Identify which cell holds the provided text, then report its [X, Y] central coordinate. 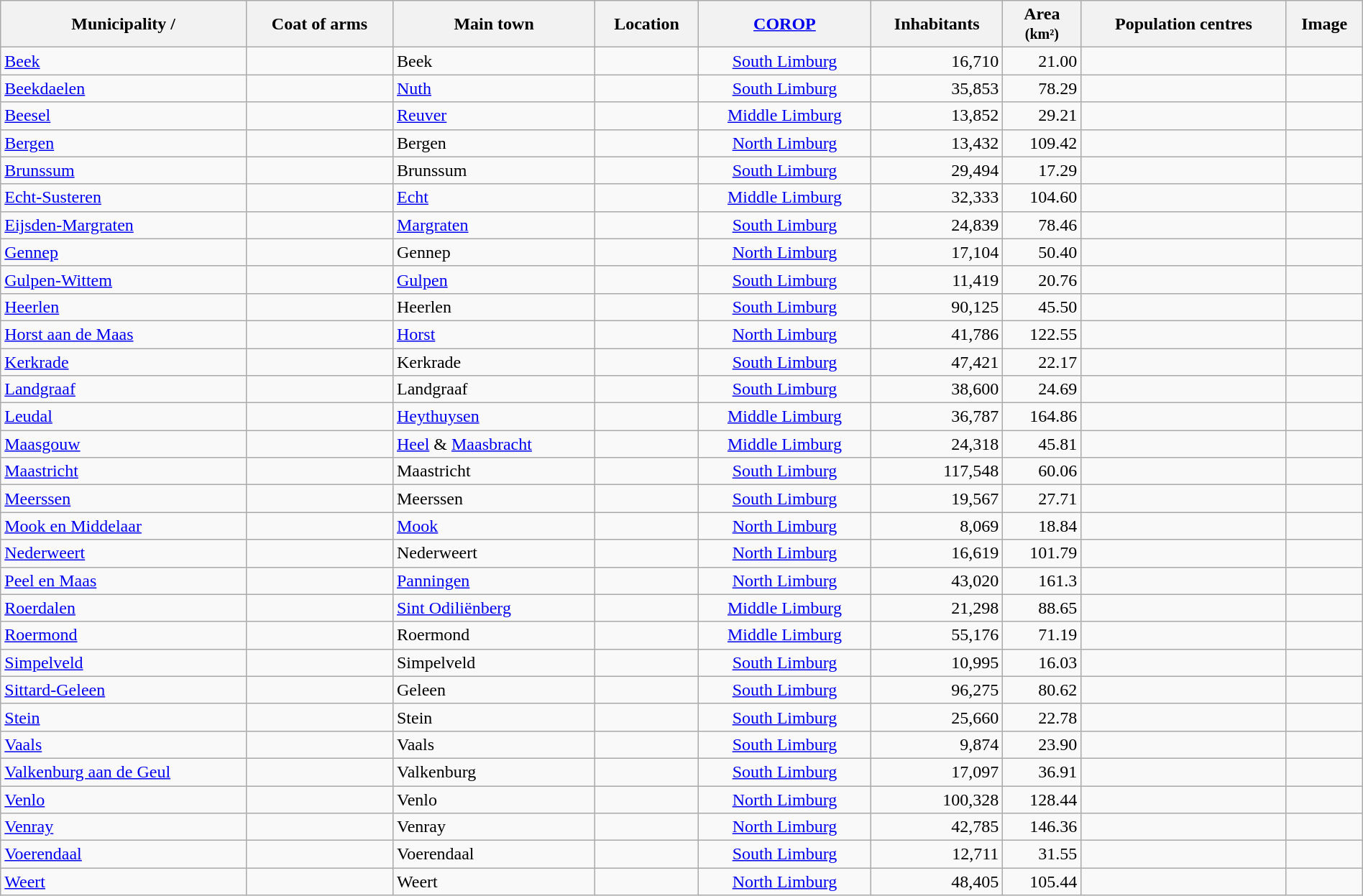
32,333 [937, 198]
Heythuysen [493, 417]
Location [647, 24]
10,995 [937, 662]
24.69 [1042, 389]
COROP [784, 24]
22.17 [1042, 361]
Gulpen-Wittem [124, 280]
71.19 [1042, 635]
45.81 [1042, 444]
Sint Odiliënberg [493, 608]
78.29 [1042, 88]
Panningen [493, 581]
36,787 [937, 417]
105.44 [1042, 882]
Mook en Middelaar [124, 526]
Geleen [493, 690]
Nuth [493, 88]
Population centres [1183, 24]
24,839 [937, 225]
11,419 [937, 280]
13,432 [937, 143]
Main town [493, 24]
29,494 [937, 170]
104.60 [1042, 198]
27.71 [1042, 499]
96,275 [937, 690]
Echt-Susteren [124, 198]
Mook [493, 526]
146.36 [1042, 827]
Beesel [124, 116]
Reuver [493, 116]
38,600 [937, 389]
Beekdaelen [124, 88]
36.91 [1042, 772]
Valkenburg [493, 772]
109.42 [1042, 143]
19,567 [937, 499]
9,874 [937, 744]
128.44 [1042, 800]
8,069 [937, 526]
31.55 [1042, 854]
Peel en Maas [124, 581]
Eijsden-Margraten [124, 225]
Coat of arms [319, 24]
117,548 [937, 471]
55,176 [937, 635]
16.03 [1042, 662]
50.40 [1042, 252]
18.84 [1042, 526]
12,711 [937, 854]
25,660 [937, 717]
21,298 [937, 608]
Horst aan de Maas [124, 334]
17.29 [1042, 170]
16,710 [937, 61]
21.00 [1042, 61]
161.3 [1042, 581]
Heel & Maasbracht [493, 444]
Maasgouw [124, 444]
42,785 [937, 827]
Area(km²) [1042, 24]
Image [1324, 24]
22.78 [1042, 717]
78.46 [1042, 225]
41,786 [937, 334]
Echt [493, 198]
Inhabitants [937, 24]
90,125 [937, 307]
20.76 [1042, 280]
43,020 [937, 581]
Margraten [493, 225]
24,318 [937, 444]
101.79 [1042, 553]
88.65 [1042, 608]
Horst [493, 334]
Sittard-Geleen [124, 690]
23.90 [1042, 744]
45.50 [1042, 307]
100,328 [937, 800]
Leudal [124, 417]
Valkenburg aan de Geul [124, 772]
47,421 [937, 361]
17,104 [937, 252]
16,619 [937, 553]
29.21 [1042, 116]
60.06 [1042, 471]
Roerdalen [124, 608]
Municipality / [124, 24]
13,852 [937, 116]
80.62 [1042, 690]
17,097 [937, 772]
164.86 [1042, 417]
122.55 [1042, 334]
Gulpen [493, 280]
35,853 [937, 88]
48,405 [937, 882]
